Extract the (x, y) coordinate from the center of the cell holding the provided text.  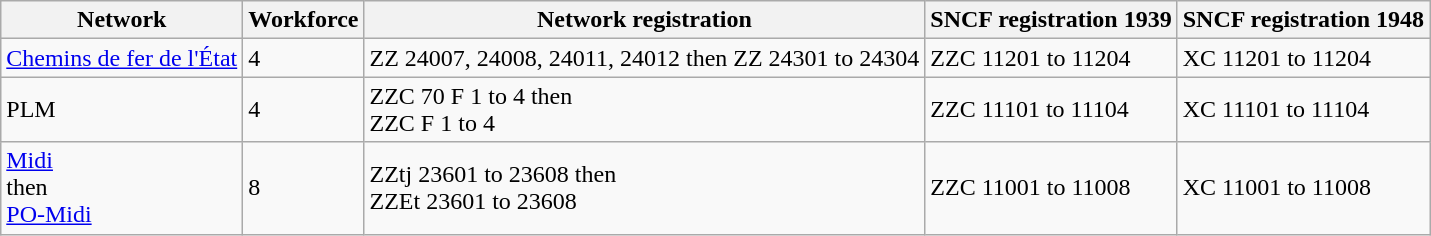
ZZtj 23601 to 23608 thenZZEt 23601 to 23608 (644, 188)
XC 11001 to 11008 (1303, 188)
MidithenPO-Midi (122, 188)
ZZC 11001 to 11008 (1051, 188)
XC 11101 to 11104 (1303, 110)
8 (304, 188)
Chemins de fer de l'État (122, 58)
ZZC 70 F 1 to 4 thenZZC F 1 to 4 (644, 110)
ZZC 11201 to 11204 (1051, 58)
SNCF registration 1939 (1051, 20)
Network registration (644, 20)
XC 11201 to 11204 (1303, 58)
PLM (122, 110)
ZZ 24007, 24008, 24011, 24012 then ZZ 24301 to 24304 (644, 58)
ZZC 11101 to 11104 (1051, 110)
Network (122, 20)
SNCF registration 1948 (1303, 20)
Workforce (304, 20)
